Search for the cell housing the specified text and yield its (x, y) center coordinate. 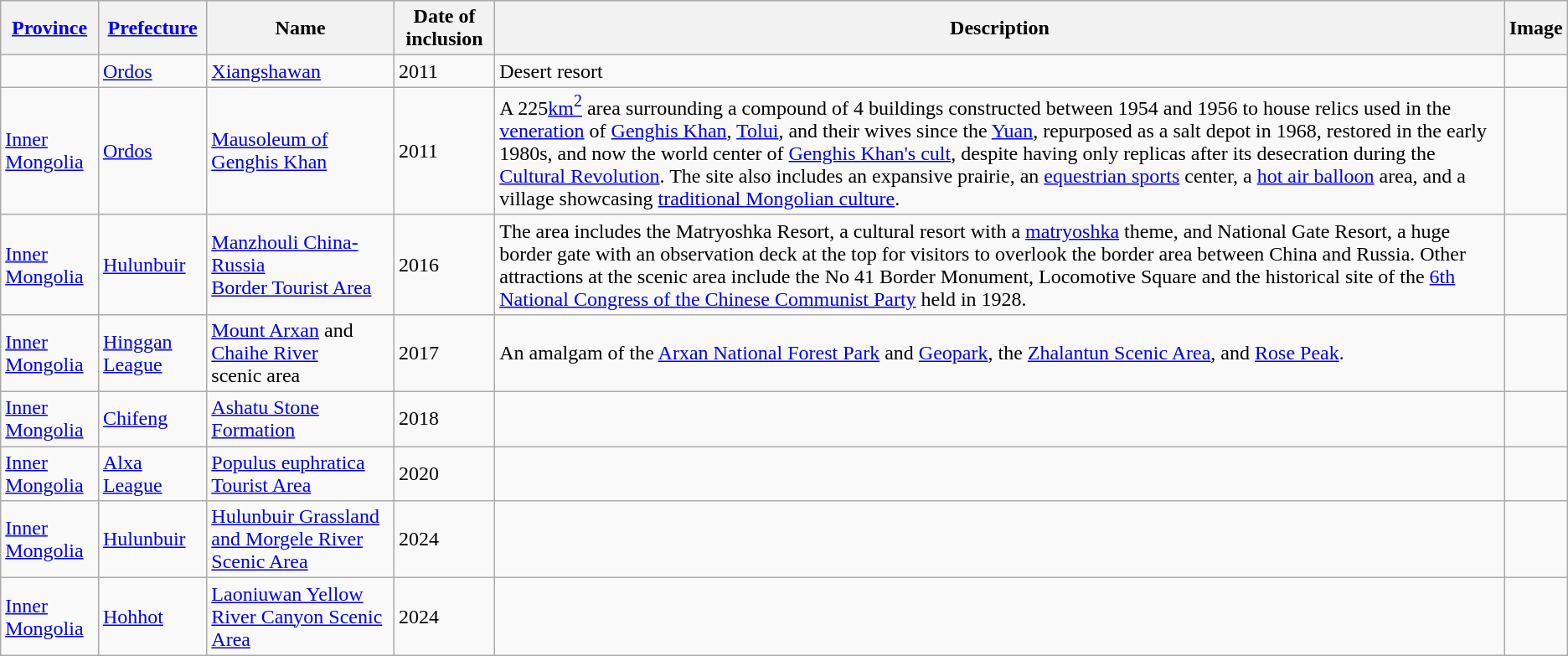
Image (1536, 28)
Desert resort (1000, 71)
Manzhouli China-RussiaBorder Tourist Area (301, 265)
Date of inclusion (444, 28)
Hulunbuir Grassland and Morgele River Scenic Area (301, 540)
Xiangshawan (301, 71)
Province (50, 28)
Name (301, 28)
2020 (444, 474)
Mount Arxan and Chaihe Riverscenic area (301, 353)
2017 (444, 353)
Hinggan League (152, 353)
Ashatu Stone Formation (301, 419)
Description (1000, 28)
Hohhot (152, 617)
Laoniuwan Yellow River Canyon Scenic Area (301, 617)
2016 (444, 265)
Alxa League (152, 474)
2018 (444, 419)
Prefecture (152, 28)
Mausoleum of Genghis Khan (301, 151)
Chifeng (152, 419)
Populus euphratica Tourist Area (301, 474)
An amalgam of the Arxan National Forest Park and Geopark, the Zhalantun Scenic Area, and Rose Peak. (1000, 353)
